Identify which cell holds the provided text, then report its [x, y] central coordinate. 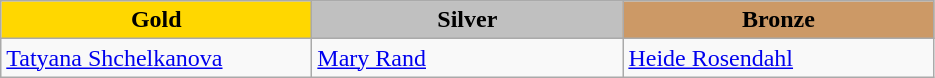
Mary Rand [468, 58]
Gold [156, 20]
Silver [468, 20]
Tatyana Shchelkanova [156, 58]
Heide Rosendahl [778, 58]
Bronze [778, 20]
